Identify which cell holds the provided text, then report its (X, Y) central coordinate. 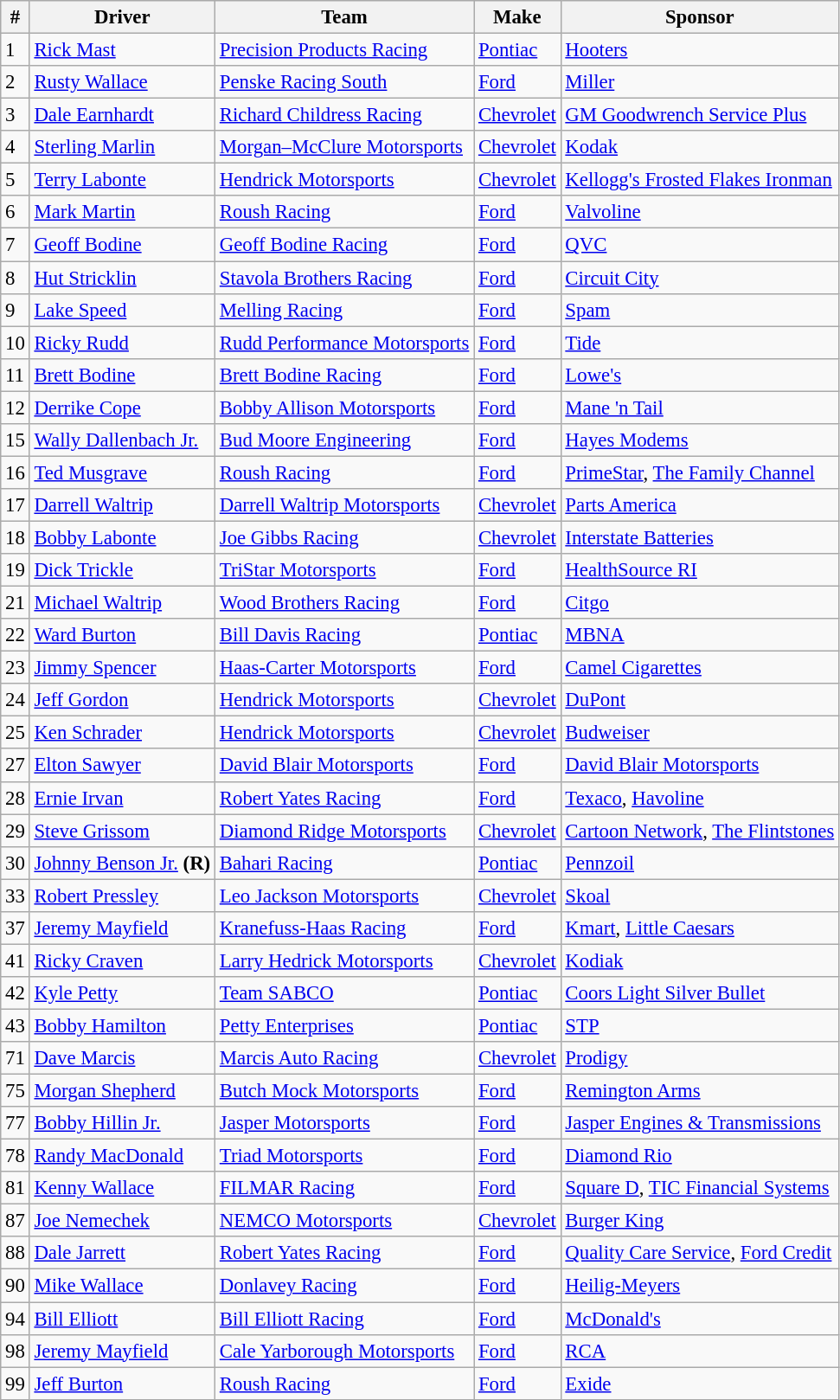
Square D, TIC Financial Systems (700, 1188)
Dick Trickle (122, 570)
Jeff Gordon (122, 700)
Heilig-Meyers (700, 1286)
Kodiak (700, 960)
Hayes Modems (700, 440)
42 (16, 993)
Ward Burton (122, 635)
Derrike Cope (122, 408)
Jimmy Spencer (122, 668)
Kenny Wallace (122, 1188)
Bobby Hillin Jr. (122, 1123)
Parts America (700, 505)
Haas-Carter Motorsports (344, 668)
Terry Labonte (122, 180)
Quality Care Service, Ford Credit (700, 1254)
Circuit City (700, 278)
10 (16, 343)
9 (16, 310)
Cartoon Network, The Flintstones (700, 831)
90 (16, 1286)
Robert Pressley (122, 896)
23 (16, 668)
Spam (700, 310)
PrimeStar, The Family Channel (700, 472)
STP (700, 1025)
Darrell Waltrip Motorsports (344, 505)
Prodigy (700, 1058)
Rusty Wallace (122, 82)
Triad Motorsports (344, 1156)
Sterling Marlin (122, 147)
Kodak (700, 147)
17 (16, 505)
Exide (700, 1384)
Pennzoil (700, 863)
Joe Nemechek (122, 1221)
4 (16, 147)
Bill Davis Racing (344, 635)
Precision Products Racing (344, 50)
24 (16, 700)
98 (16, 1351)
Remington Arms (700, 1091)
FILMAR Racing (344, 1188)
Donlavey Racing (344, 1286)
15 (16, 440)
3 (16, 115)
Larry Hedrick Motorsports (344, 960)
Geoff Bodine (122, 245)
DuPont (700, 700)
Stavola Brothers Racing (344, 278)
Randy MacDonald (122, 1156)
75 (16, 1091)
Diamond Ridge Motorsports (344, 831)
Steve Grissom (122, 831)
Interstate Batteries (700, 537)
Marcis Auto Racing (344, 1058)
Make (517, 17)
Mane 'n Tail (700, 408)
Burger King (700, 1221)
Bahari Racing (344, 863)
Dave Marcis (122, 1058)
Team (344, 17)
Bud Moore Engineering (344, 440)
18 (16, 537)
GM Goodwrench Service Plus (700, 115)
Kranefuss-Haas Racing (344, 928)
71 (16, 1058)
Morgan–McClure Motorsports (344, 147)
Diamond Rio (700, 1156)
Citgo (700, 603)
Ricky Rudd (122, 343)
Rudd Performance Motorsports (344, 343)
Petty Enterprises (344, 1025)
# (16, 17)
Budweiser (700, 733)
6 (16, 212)
Ken Schrader (122, 733)
Kyle Petty (122, 993)
Dale Jarrett (122, 1254)
Lake Speed (122, 310)
99 (16, 1384)
Bobby Hamilton (122, 1025)
Joe Gibbs Racing (344, 537)
Texaco, Havoline (700, 798)
Tide (700, 343)
Butch Mock Motorsports (344, 1091)
Bill Elliott (122, 1319)
29 (16, 831)
7 (16, 245)
94 (16, 1319)
Driver (122, 17)
Camel Cigarettes (700, 668)
30 (16, 863)
TriStar Motorsports (344, 570)
Brett Bodine Racing (344, 375)
Kmart, Little Caesars (700, 928)
Wood Brothers Racing (344, 603)
Skoal (700, 896)
Richard Childress Racing (344, 115)
33 (16, 896)
Mark Martin (122, 212)
Mike Wallace (122, 1286)
43 (16, 1025)
HealthSource RI (700, 570)
Hut Stricklin (122, 278)
Bill Elliott Racing (344, 1319)
19 (16, 570)
NEMCO Motorsports (344, 1221)
41 (16, 960)
Team SABCO (344, 993)
22 (16, 635)
MBNA (700, 635)
Valvoline (700, 212)
Ted Musgrave (122, 472)
Bobby Labonte (122, 537)
Jasper Motorsports (344, 1123)
37 (16, 928)
Leo Jackson Motorsports (344, 896)
81 (16, 1188)
11 (16, 375)
Johnny Benson Jr. (R) (122, 863)
Sponsor (700, 17)
Brett Bodine (122, 375)
78 (16, 1156)
QVC (700, 245)
27 (16, 766)
Ernie Irvan (122, 798)
Melling Racing (344, 310)
Elton Sawyer (122, 766)
21 (16, 603)
Cale Yarborough Motorsports (344, 1351)
87 (16, 1221)
88 (16, 1254)
McDonald's (700, 1319)
Geoff Bodine Racing (344, 245)
12 (16, 408)
5 (16, 180)
Jasper Engines & Transmissions (700, 1123)
77 (16, 1123)
Hooters (700, 50)
Dale Earnhardt (122, 115)
Rick Mast (122, 50)
Jeff Burton (122, 1384)
Coors Light Silver Bullet (700, 993)
Michael Waltrip (122, 603)
Ricky Craven (122, 960)
2 (16, 82)
Penske Racing South (344, 82)
8 (16, 278)
Wally Dallenbach Jr. (122, 440)
Bobby Allison Motorsports (344, 408)
16 (16, 472)
25 (16, 733)
Lowe's (700, 375)
28 (16, 798)
Kellogg's Frosted Flakes Ironman (700, 180)
Miller (700, 82)
1 (16, 50)
RCA (700, 1351)
Morgan Shepherd (122, 1091)
Darrell Waltrip (122, 505)
